Extract the [x, y] coordinate from the center of the cell holding the provided text.  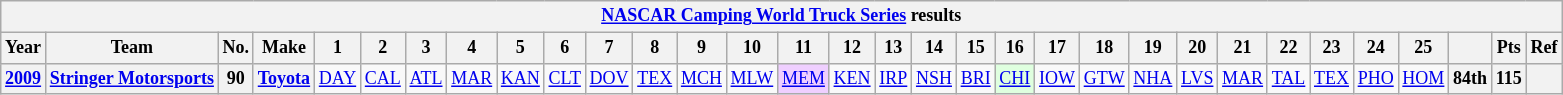
2009 [24, 78]
Stringer Motorsports [132, 78]
NHA [1153, 78]
7 [609, 48]
No. [236, 48]
MEM [804, 78]
MCH [702, 78]
Pts [1508, 48]
KAN [521, 78]
19 [1153, 48]
1 [337, 48]
2 [382, 48]
3 [426, 48]
IOW [1058, 78]
8 [655, 48]
23 [1332, 48]
NASCAR Camping World Truck Series results [782, 16]
Team [132, 48]
LVS [1198, 78]
Ref [1544, 48]
5 [521, 48]
PHO [1376, 78]
NSH [934, 78]
90 [236, 78]
CHI [1015, 78]
Make [284, 48]
25 [1424, 48]
9 [702, 48]
11 [804, 48]
24 [1376, 48]
DOV [609, 78]
84th [1470, 78]
BRI [976, 78]
21 [1243, 48]
18 [1104, 48]
15 [976, 48]
Year [24, 48]
12 [852, 48]
CAL [382, 78]
20 [1198, 48]
Toyota [284, 78]
KEN [852, 78]
6 [564, 48]
IRP [894, 78]
GTW [1104, 78]
4 [472, 48]
22 [1288, 48]
13 [894, 48]
MLW [752, 78]
HOM [1424, 78]
TAL [1288, 78]
CLT [564, 78]
16 [1015, 48]
ATL [426, 78]
10 [752, 48]
DAY [337, 78]
14 [934, 48]
17 [1058, 48]
115 [1508, 78]
